Identify which cell holds the provided text, then report its (X, Y) central coordinate. 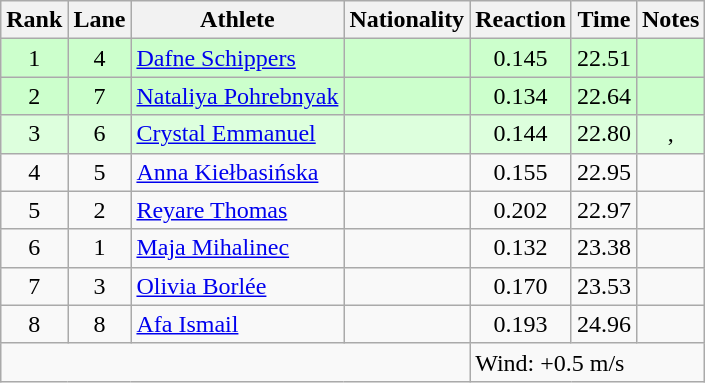
0.132 (521, 248)
Wind: +0.5 m/s (588, 362)
Crystal Emmanuel (238, 134)
22.95 (604, 172)
Reaction (521, 20)
0.134 (521, 96)
, (670, 134)
22.97 (604, 210)
Dafne Schippers (238, 58)
0.145 (521, 58)
0.144 (521, 134)
Maja Mihalinec (238, 248)
Anna Kiełbasińska (238, 172)
23.38 (604, 248)
Reyare Thomas (238, 210)
22.80 (604, 134)
Olivia Borlée (238, 286)
22.64 (604, 96)
0.202 (521, 210)
23.53 (604, 286)
Time (604, 20)
22.51 (604, 58)
Nataliya Pohrebnyak (238, 96)
Afa Ismail (238, 324)
Lane (100, 20)
0.155 (521, 172)
0.170 (521, 286)
24.96 (604, 324)
Rank (34, 20)
Athlete (238, 20)
Nationality (407, 20)
0.193 (521, 324)
Notes (670, 20)
